From the cell containing the given text, extract its center point as (X, Y) coordinate. 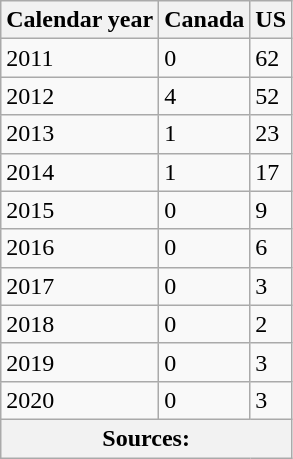
Canada (204, 20)
2016 (80, 248)
2 (271, 324)
2018 (80, 324)
17 (271, 172)
2014 (80, 172)
Calendar year (80, 20)
4 (204, 96)
52 (271, 96)
2019 (80, 362)
2020 (80, 400)
2013 (80, 134)
2012 (80, 96)
Sources: (146, 438)
23 (271, 134)
9 (271, 210)
2015 (80, 210)
62 (271, 58)
2017 (80, 286)
6 (271, 248)
US (271, 20)
2011 (80, 58)
